Output the [x, y] coordinate of the center of the cell containing the given text.  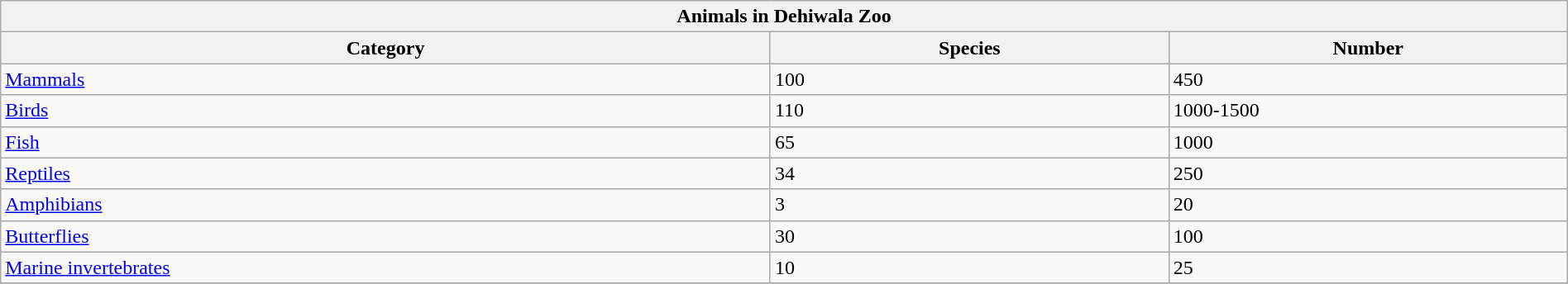
3 [969, 205]
Category [385, 48]
1000-1500 [1368, 111]
25 [1368, 267]
Marine invertebrates [385, 267]
20 [1368, 205]
Birds [385, 111]
10 [969, 267]
250 [1368, 173]
34 [969, 173]
Reptiles [385, 173]
110 [969, 111]
Animals in Dehiwala Zoo [784, 17]
Fish [385, 142]
450 [1368, 79]
30 [969, 236]
Number [1368, 48]
Mammals [385, 79]
Amphibians [385, 205]
1000 [1368, 142]
65 [969, 142]
Species [969, 48]
Butterflies [385, 236]
